Search for the cell housing the specified text and yield its [X, Y] center coordinate. 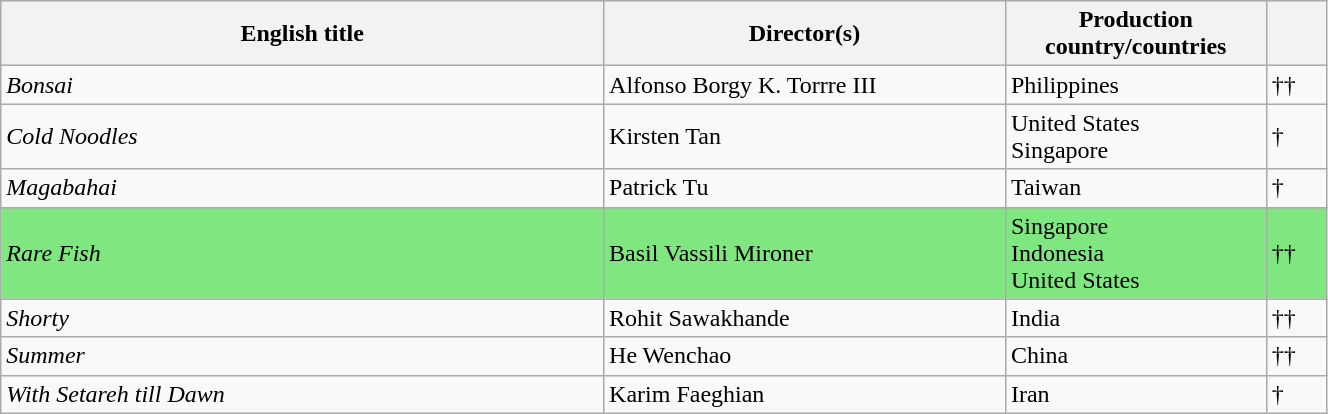
With Setareh till Dawn [302, 394]
Magabahai [302, 188]
Patrick Tu [805, 188]
India [1136, 318]
Bonsai [302, 85]
Rohit Sawakhande [805, 318]
China [1136, 356]
SingaporeIndonesiaUnited States [1136, 253]
English title [302, 34]
Karim Faeghian [805, 394]
Production country/countries [1136, 34]
United StatesSingapore [1136, 136]
Shorty [302, 318]
Director(s) [805, 34]
Cold Noodles [302, 136]
Kirsten Tan [805, 136]
Summer [302, 356]
Basil Vassili Mironer [805, 253]
Iran [1136, 394]
Philippines [1136, 85]
Rare Fish [302, 253]
He Wenchao [805, 356]
Taiwan [1136, 188]
Alfonso Borgy K. Torrre III [805, 85]
